Find where the given text appears and provide that cell's center as (X, Y) coordinate. 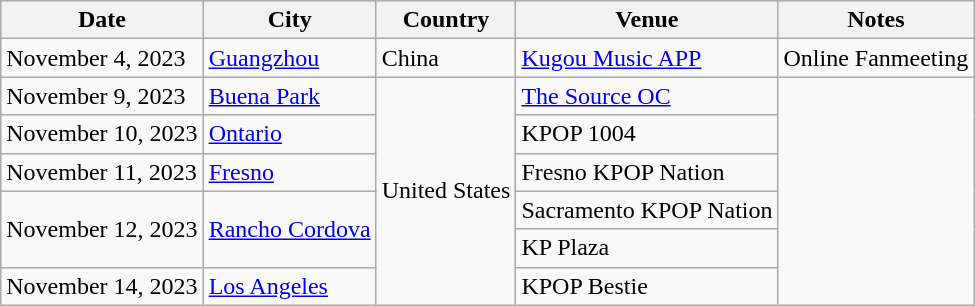
Kugou Music APP (647, 58)
KP Plaza (647, 248)
Country (446, 20)
Buena Park (290, 96)
China (446, 58)
November 14, 2023 (102, 286)
November 9, 2023 (102, 96)
Ontario (290, 134)
Sacramento KPOP Nation (647, 210)
KPOP Bestie (647, 286)
Online Fanmeeting (876, 58)
Notes (876, 20)
Fresno (290, 172)
Los Angeles (290, 286)
KPOP 1004 (647, 134)
November 12, 2023 (102, 229)
Venue (647, 20)
Rancho Cordova (290, 229)
November 10, 2023 (102, 134)
November 11, 2023 (102, 172)
United States (446, 191)
November 4, 2023 (102, 58)
City (290, 20)
Guangzhou (290, 58)
Date (102, 20)
The Source OC (647, 96)
Fresno KPOP Nation (647, 172)
